Search for the cell housing the specified text and yield its [X, Y] center coordinate. 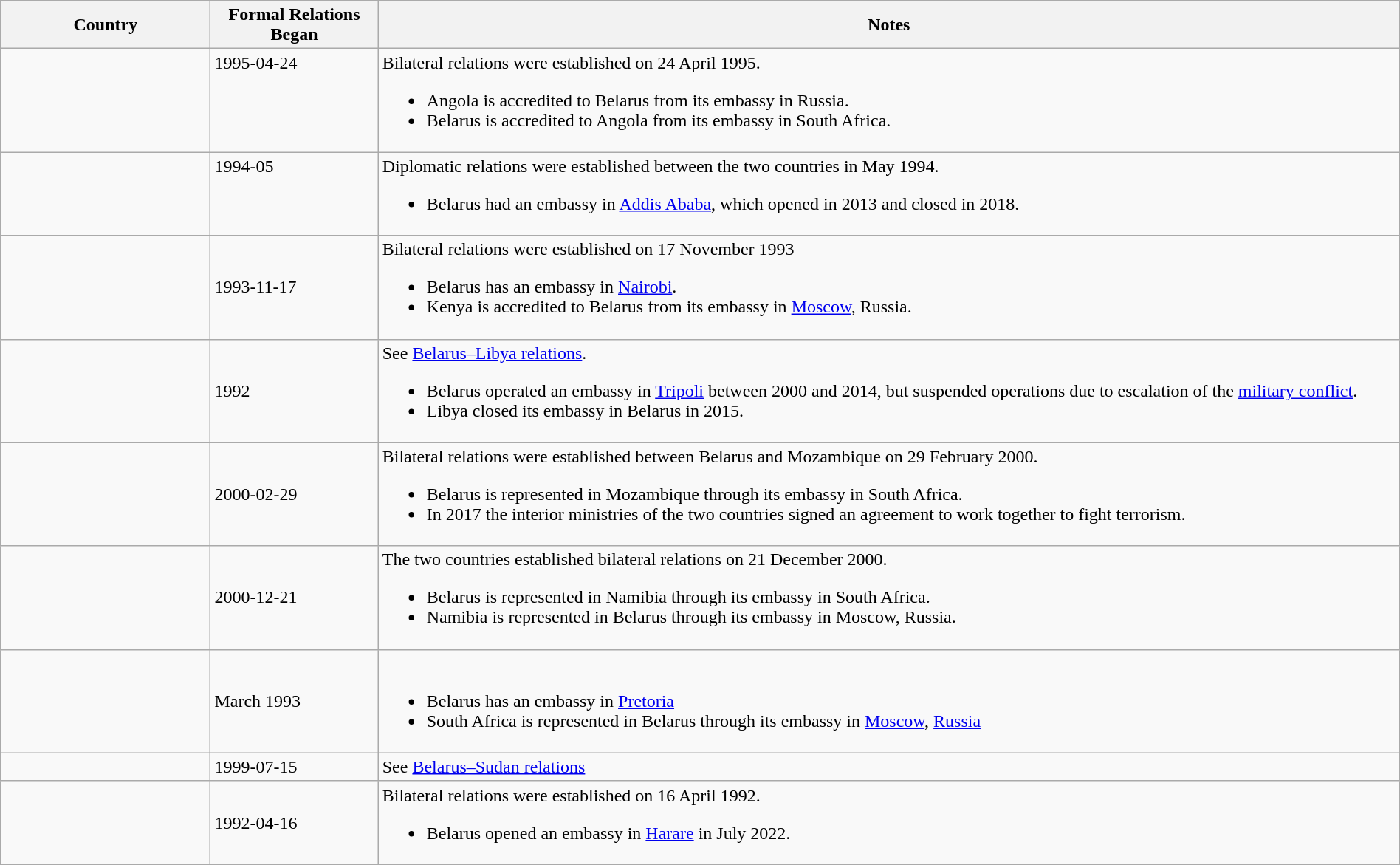
See Belarus–Sudan relations [889, 767]
Belarus has an embassy in PretoriaSouth Africa is represented in Belarus through its embassy in Moscow, Russia [889, 701]
Bilateral relations were established on 16 April 1992.Belarus opened an embassy in Harare in July 2022. [889, 823]
Country [106, 25]
March 1993 [294, 701]
1992 [294, 391]
Formal Relations Began [294, 25]
1995-04-24 [294, 100]
1993-11-17 [294, 287]
2000-12-21 [294, 598]
Notes [889, 25]
2000-02-29 [294, 494]
1994-05 [294, 194]
1992-04-16 [294, 823]
1999-07-15 [294, 767]
